Detect which cell encompasses the target text, then output its (x, y) center coordinate. 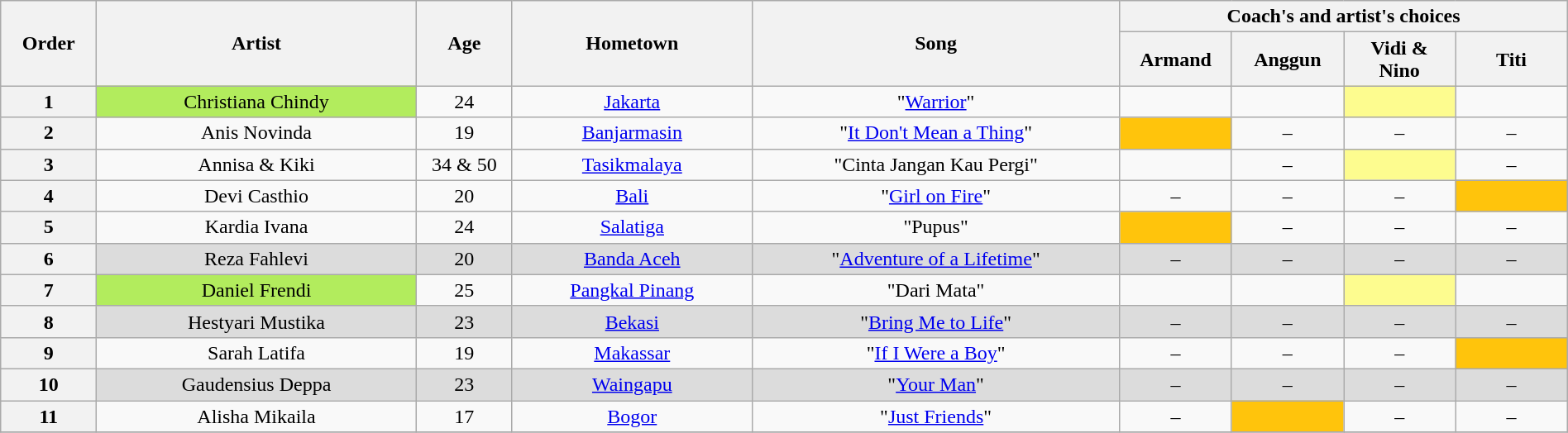
"Girl on Fire" (936, 196)
Anggun (1287, 59)
8 (49, 321)
Waingapu (632, 384)
Hometown (632, 43)
Reza Fahlevi (256, 259)
Artist (256, 43)
6 (49, 259)
Gaudensius Deppa (256, 384)
"If I Were a Boy" (936, 353)
Titi (1512, 59)
Vidi & Nino (1399, 59)
Sarah Latifa (256, 353)
Bekasi (632, 321)
Devi Casthio (256, 196)
Song (936, 43)
11 (49, 416)
"Bring Me to Life" (936, 321)
Bogor (632, 416)
Bali (632, 196)
Daniel Frendi (256, 290)
"Pupus" (936, 227)
34 & 50 (464, 164)
"Adventure of a Lifetime" (936, 259)
4 (49, 196)
5 (49, 227)
Banjarmasin (632, 133)
25 (464, 290)
3 (49, 164)
Pangkal Pinang (632, 290)
10 (49, 384)
Hestyari Mustika (256, 321)
"Your Man" (936, 384)
Jakarta (632, 102)
Makassar (632, 353)
Salatiga (632, 227)
Banda Aceh (632, 259)
1 (49, 102)
17 (464, 416)
"Warrior" (936, 102)
Age (464, 43)
2 (49, 133)
Order (49, 43)
Kardia Ivana (256, 227)
Anis Novinda (256, 133)
7 (49, 290)
"Dari Mata" (936, 290)
"It Don't Mean a Thing" (936, 133)
"Just Friends" (936, 416)
Coach's and artist's choices (1343, 17)
Annisa & Kiki (256, 164)
Christiana Chindy (256, 102)
9 (49, 353)
Armand (1176, 59)
"Cinta Jangan Kau Pergi" (936, 164)
Tasikmalaya (632, 164)
Alisha Mikaila (256, 416)
